Find where the given text appears and provide that cell's center as [X, Y] coordinate. 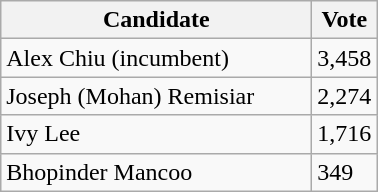
Bhopinder Mancoo [156, 172]
2,274 [344, 96]
Alex Chiu (incumbent) [156, 58]
349 [344, 172]
Ivy Lee [156, 134]
1,716 [344, 134]
Vote [344, 20]
Joseph (Mohan) Remisiar [156, 96]
Candidate [156, 20]
3,458 [344, 58]
